Pinpoint the cell where the given text exists, returning its (x, y) midpoint coordinate. 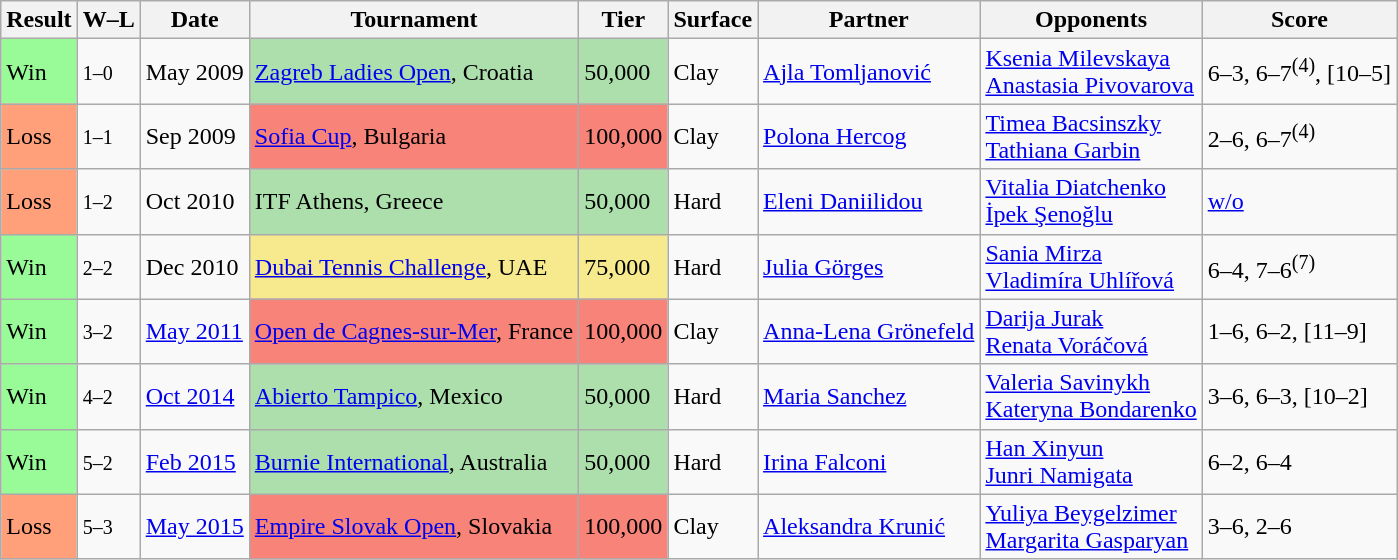
3–2 (108, 332)
W–L (108, 20)
Sania Mirza Vladimíra Uhlířová (1091, 266)
Aleksandra Krunić (869, 526)
Opponents (1091, 20)
Maria Sanchez (869, 396)
3–6, 2–6 (1299, 526)
Irina Falconi (869, 462)
1–0 (108, 72)
Sofia Cup, Bulgaria (414, 136)
Date (194, 20)
May 2009 (194, 72)
Empire Slovak Open, Slovakia (414, 526)
Score (1299, 20)
Dubai Tennis Challenge, UAE (414, 266)
Zagreb Ladies Open, Croatia (414, 72)
Vitalia Diatchenko İpek Şenoğlu (1091, 202)
Open de Cagnes-sur-Mer, France (414, 332)
5–2 (108, 462)
Oct 2010 (194, 202)
75,000 (624, 266)
Tier (624, 20)
Han Xinyun Junri Namigata (1091, 462)
Valeria Savinykh Kateryna Bondarenko (1091, 396)
Darija Jurak Renata Voráčová (1091, 332)
2–2 (108, 266)
Result (39, 20)
Anna-Lena Grönefeld (869, 332)
Sep 2009 (194, 136)
Dec 2010 (194, 266)
6–3, 6–7(4), [10–5] (1299, 72)
Partner (869, 20)
Oct 2014 (194, 396)
5–3 (108, 526)
Surface (713, 20)
Ksenia Milevskaya Anastasia Pivovarova (1091, 72)
6–4, 7–6(7) (1299, 266)
4–2 (108, 396)
Ajla Tomljanović (869, 72)
Polona Hercog (869, 136)
1–6, 6–2, [11–9] (1299, 332)
Yuliya Beygelzimer Margarita Gasparyan (1091, 526)
ITF Athens, Greece (414, 202)
May 2015 (194, 526)
6–2, 6–4 (1299, 462)
3–6, 6–3, [10–2] (1299, 396)
Tournament (414, 20)
1–2 (108, 202)
2–6, 6–7(4) (1299, 136)
Feb 2015 (194, 462)
May 2011 (194, 332)
Abierto Tampico, Mexico (414, 396)
w/o (1299, 202)
Julia Görges (869, 266)
Eleni Daniilidou (869, 202)
Timea Bacsinszky Tathiana Garbin (1091, 136)
1–1 (108, 136)
Burnie International, Australia (414, 462)
